Find where the given text appears and provide that cell's center as [X, Y] coordinate. 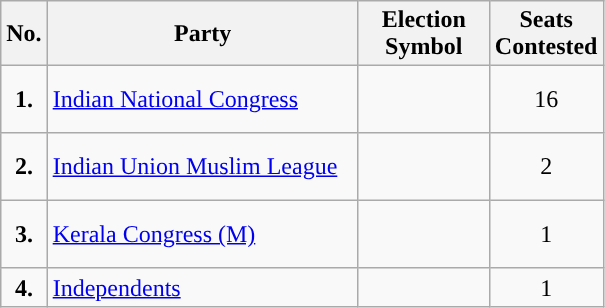
Election Symbol [424, 34]
3. [24, 235]
Indian National Congress [202, 100]
No. [24, 34]
Seats Contested [546, 34]
Indian Union Muslim League [202, 167]
Party [202, 34]
2 [546, 167]
2. [24, 167]
Independents [202, 287]
4. [24, 287]
1. [24, 100]
16 [546, 100]
Kerala Congress (M) [202, 235]
